Locate the cell with the specified text and output its [x, y] center coordinate. 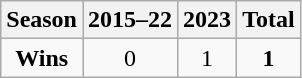
Season [42, 20]
0 [130, 58]
2023 [208, 20]
Total [269, 20]
2015–22 [130, 20]
Wins [42, 58]
